Search for the cell housing the specified text and yield its (x, y) center coordinate. 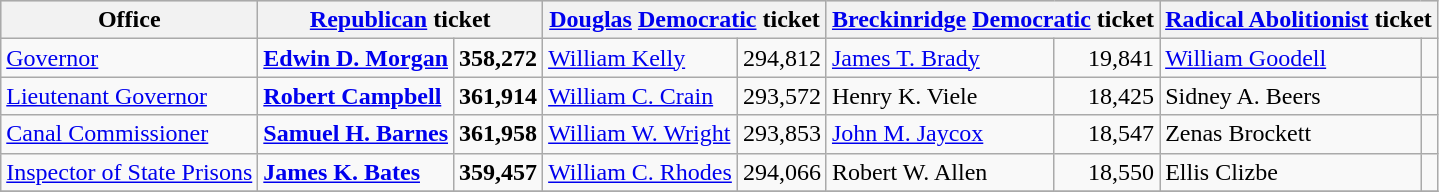
19,841 (1106, 58)
293,853 (782, 134)
Governor (130, 58)
Inspector of State Prisons (130, 172)
Ellis Clizbe (1290, 172)
Republican ticket (400, 20)
William C. Crain (640, 96)
Robert Campbell (356, 96)
361,958 (498, 134)
18,550 (1106, 172)
18,425 (1106, 96)
John M. Jaycox (940, 134)
William C. Rhodes (640, 172)
18,547 (1106, 134)
William Goodell (1290, 58)
293,572 (782, 96)
294,812 (782, 58)
Sidney A. Beers (1290, 96)
294,066 (782, 172)
361,914 (498, 96)
William W. Wright (640, 134)
James T. Brady (940, 58)
Zenas Brockett (1290, 134)
Breckinridge Democratic ticket (992, 20)
Canal Commissioner (130, 134)
Lieutenant Governor (130, 96)
Samuel H. Barnes (356, 134)
Radical Abolitionist ticket (1299, 20)
William Kelly (640, 58)
Henry K. Viele (940, 96)
358,272 (498, 58)
James K. Bates (356, 172)
359,457 (498, 172)
Office (130, 20)
Robert W. Allen (940, 172)
Douglas Democratic ticket (685, 20)
Edwin D. Morgan (356, 58)
